Pinpoint the cell where the given text exists, returning its (X, Y) midpoint coordinate. 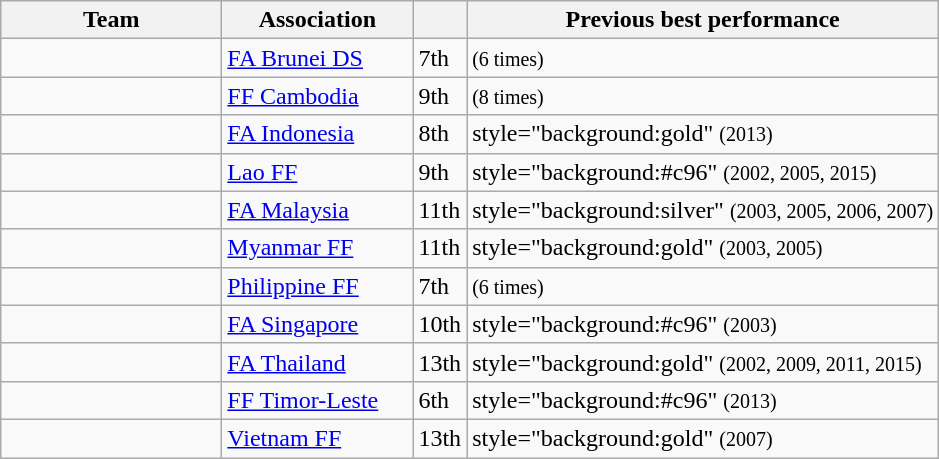
FF Cambodia (318, 96)
style="background:gold" (2002, 2009, 2011, 2015) (703, 362)
style="background:#c96" (2013) (703, 400)
style="background:gold" (2007) (703, 438)
style="background:#c96" (2003) (703, 324)
8th (440, 134)
6th (440, 400)
(8 times) (703, 96)
Philippine FF (318, 286)
Previous best performance (703, 20)
Association (318, 20)
style="background:#c96" (2002, 2005, 2015) (703, 172)
style="background:silver" (2003, 2005, 2006, 2007) (703, 210)
FA Singapore (318, 324)
FA Malaysia (318, 210)
FA Brunei DS (318, 58)
FA Thailand (318, 362)
FF Timor-Leste (318, 400)
style="background:gold" (2013) (703, 134)
FA Indonesia (318, 134)
style="background:gold" (2003, 2005) (703, 248)
Vietnam FF (318, 438)
Team (112, 20)
10th (440, 324)
Lao FF (318, 172)
Myanmar FF (318, 248)
